Search for the cell housing the specified text and yield its [x, y] center coordinate. 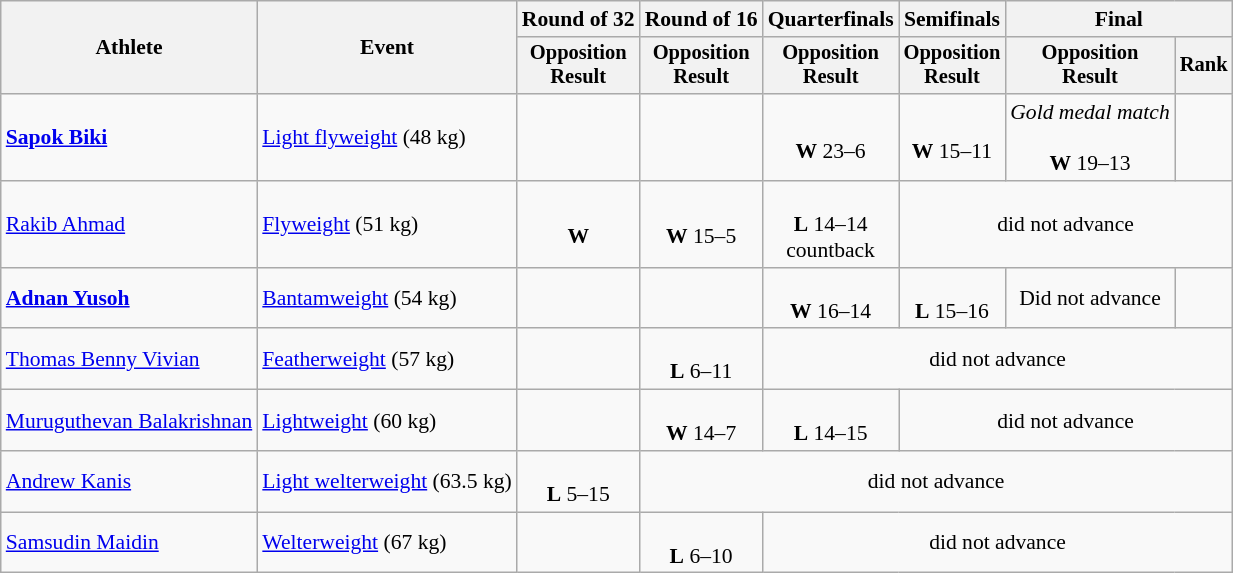
Gold medal matchW 19–13 [1090, 138]
W 15–11 [952, 138]
Light welterweight (63.5 kg) [387, 482]
Athlete [130, 48]
L 6–10 [702, 542]
Muruguthevan Balakrishnan [130, 420]
Thomas Benny Vivian [130, 360]
L 5–15 [578, 482]
Rank [1204, 66]
L 6–11 [702, 360]
W 15–5 [702, 224]
Andrew Kanis [130, 482]
Round of 32 [578, 19]
Adnan Yusoh [130, 298]
W 23–6 [831, 138]
W 14–7 [702, 420]
Lightweight (60 kg) [387, 420]
Sapok Biki [130, 138]
Final [1118, 19]
Did not advance [1090, 298]
Round of 16 [702, 19]
Flyweight (51 kg) [387, 224]
Welterweight (67 kg) [387, 542]
L 15–16 [952, 298]
Bantamweight (54 kg) [387, 298]
W [578, 224]
Featherweight (57 kg) [387, 360]
Light flyweight (48 kg) [387, 138]
Event [387, 48]
Rakib Ahmad [130, 224]
Semifinals [952, 19]
Quarterfinals [831, 19]
W 16–14 [831, 298]
Samsudin Maidin [130, 542]
L 14–14countback [831, 224]
L 14–15 [831, 420]
